Pinpoint the cell where the given text exists, returning its [x, y] midpoint coordinate. 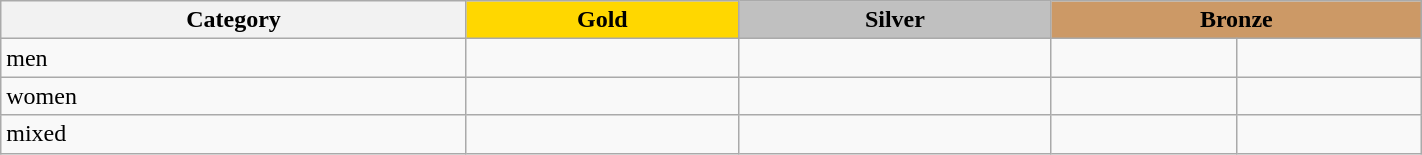
Bronze [1236, 20]
Silver [894, 20]
Category [234, 20]
women [234, 96]
men [234, 58]
mixed [234, 134]
Gold [602, 20]
